Output the (X, Y) coordinate of the center of the cell containing the given text.  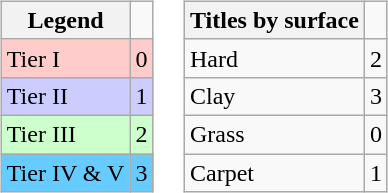
Carpet (274, 173)
Grass (274, 134)
Hard (274, 58)
Titles by surface (274, 20)
Legend (66, 20)
Tier II (66, 96)
Clay (274, 96)
Tier III (66, 134)
Tier I (66, 58)
Tier IV & V (66, 173)
